Search for the cell housing the specified text and yield its (x, y) center coordinate. 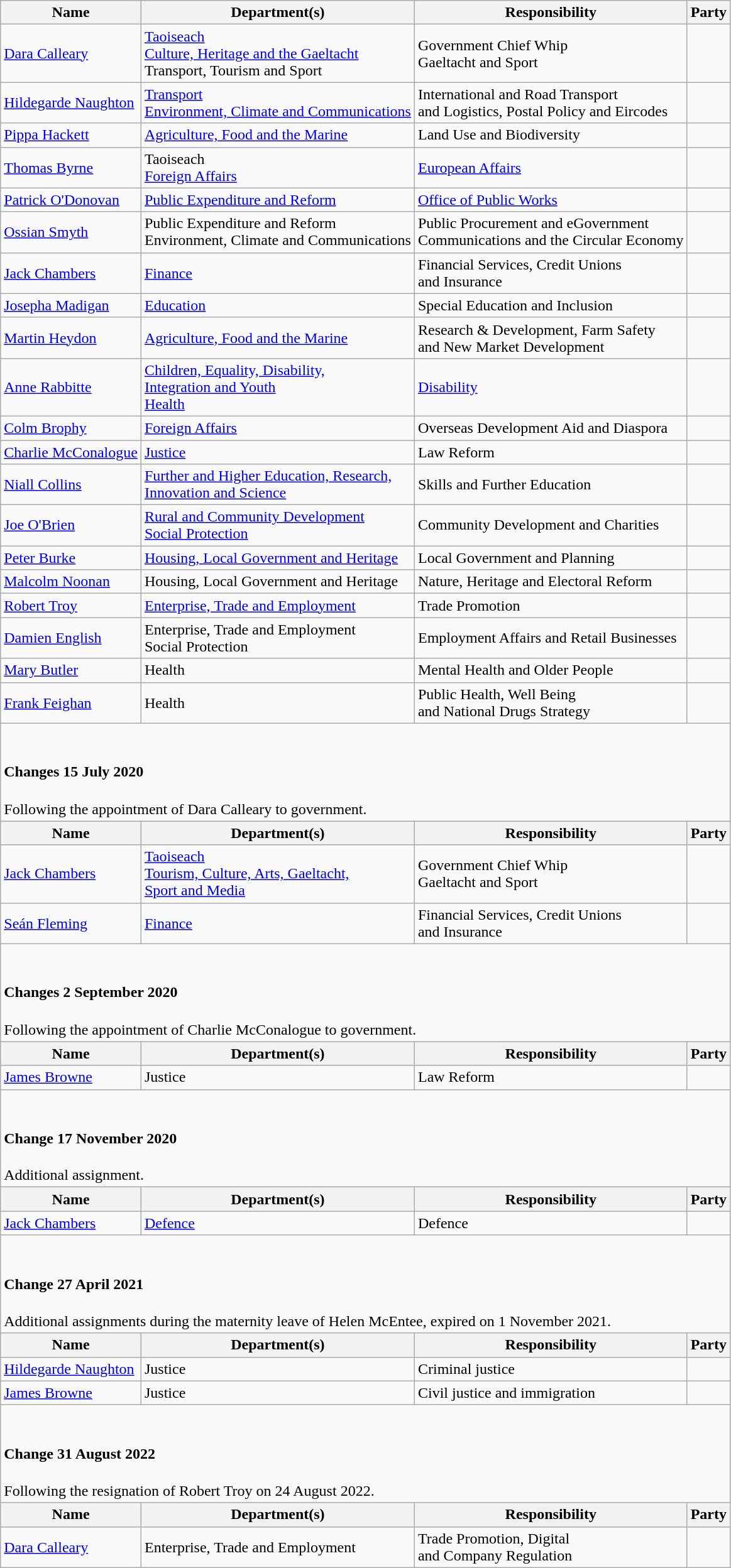
Community Development and Charities (551, 525)
Disability (551, 387)
Skills and Further Education (551, 485)
Trade Promotion (551, 606)
Criminal justice (551, 1369)
Change 27 April 2021Additional assignments during the maternity leave of Helen McEntee, expired on 1 November 2021. (366, 1284)
Special Education and Inclusion (551, 305)
Public Expenditure and Reform (278, 200)
Joe O'Brien (71, 525)
Office of Public Works (551, 200)
Local Government and Planning (551, 558)
Frank Feighan (71, 702)
Rural and Community DevelopmentSocial Protection (278, 525)
Nature, Heritage and Electoral Reform (551, 582)
Changes 2 September 2020Following the appointment of Charlie McConalogue to government. (366, 993)
Further and Higher Education, Research,Innovation and Science (278, 485)
Change 31 August 2022Following the resignation of Robert Troy on 24 August 2022. (366, 1454)
Anne Rabbitte (71, 387)
European Affairs (551, 167)
Children, Equality, Disability,Integration and YouthHealth (278, 387)
Ossian Smyth (71, 232)
Public Expenditure and ReformEnvironment, Climate and Communications (278, 232)
Employment Affairs and Retail Businesses (551, 638)
Mary Butler (71, 670)
Niall Collins (71, 485)
Mental Health and Older People (551, 670)
Seán Fleming (71, 923)
TaoiseachForeign Affairs (278, 167)
Peter Burke (71, 558)
Foreign Affairs (278, 428)
TaoiseachCulture, Heritage and the GaeltachtTransport, Tourism and Sport (278, 53)
Josepha Madigan (71, 305)
Public Procurement and eGovernmentCommunications and the Circular Economy (551, 232)
International and Road Transportand Logistics, Postal Policy and Eircodes (551, 103)
Thomas Byrne (71, 167)
Land Use and Biodiversity (551, 135)
Martin Heydon (71, 338)
Trade Promotion, Digitaland Company Regulation (551, 1547)
Changes 15 July 2020Following the appointment of Dara Calleary to government. (366, 772)
Enterprise, Trade and EmploymentSocial Protection (278, 638)
Pippa Hackett (71, 135)
Robert Troy (71, 606)
Damien English (71, 638)
Public Health, Well Beingand National Drugs Strategy (551, 702)
Research & Development, Farm Safetyand New Market Development (551, 338)
TransportEnvironment, Climate and Communications (278, 103)
Patrick O'Donovan (71, 200)
Charlie McConalogue (71, 452)
Education (278, 305)
Colm Brophy (71, 428)
Malcolm Noonan (71, 582)
TaoiseachTourism, Culture, Arts, Gaeltacht,Sport and Media (278, 874)
Change 17 November 2020Additional assignment. (366, 1138)
Overseas Development Aid and Diaspora (551, 428)
Civil justice and immigration (551, 1393)
